Determine the [X, Y] coordinate at the center of the cell enclosing the given text.  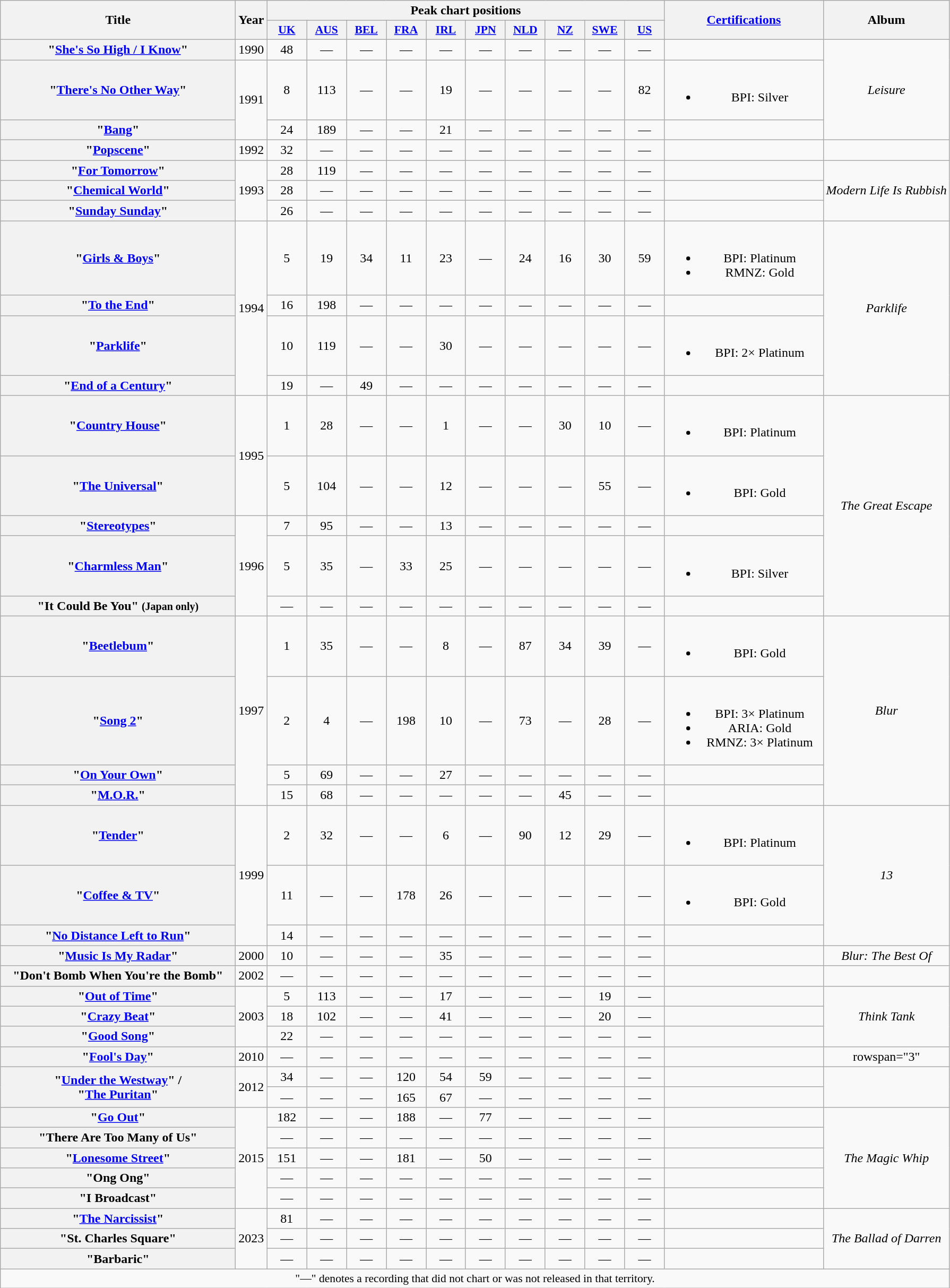
189 [327, 130]
JPN [485, 30]
165 [407, 1097]
77 [485, 1117]
"Lonesome Street" [118, 1158]
95 [327, 526]
"There's No Other Way" [118, 89]
1996 [252, 566]
Think Tank [886, 1016]
US [644, 30]
1995 [252, 456]
"Parklife" [118, 345]
"No Distance Left to Run" [118, 935]
2012 [252, 1087]
"Music Is My Radar" [118, 956]
IRL [446, 30]
"Tender" [118, 836]
22 [287, 1036]
1999 [252, 875]
"Good Song" [118, 1036]
Leisure [886, 89]
29 [605, 836]
rowspan="3" [886, 1057]
2015 [252, 1157]
"For Tomorrow" [118, 170]
"She's So High / I Know" [118, 49]
49 [366, 385]
"On Your Own" [118, 775]
1997 [252, 710]
NZ [565, 30]
45 [565, 795]
55 [605, 485]
"To the End" [118, 305]
"There Are Too Many of Us" [118, 1137]
"Fool's Day" [118, 1057]
FRA [407, 30]
182 [287, 1117]
151 [287, 1158]
67 [446, 1097]
1993 [252, 191]
Album [886, 20]
73 [525, 721]
"It Could Be You" (Japan only) [118, 606]
SWE [605, 30]
68 [327, 795]
"Don't Bomb When You're the Bomb" [118, 976]
15 [287, 795]
"Sunday Sunday" [118, 211]
Blur [886, 710]
33 [407, 566]
27 [446, 775]
"Under the Westway" /"The Puritan" [118, 1087]
20 [605, 1016]
"The Universal" [118, 485]
"Out of Time" [118, 996]
BEL [366, 30]
23 [446, 258]
2010 [252, 1057]
1991 [252, 100]
181 [407, 1158]
50 [485, 1158]
"Popscene" [118, 150]
39 [605, 646]
4 [327, 721]
"Girls & Boys" [118, 258]
UK [287, 30]
"St. Charles Square" [118, 1239]
2003 [252, 1016]
21 [446, 130]
"Charmless Man" [118, 566]
18 [287, 1016]
104 [327, 485]
14 [287, 935]
69 [327, 775]
NLD [525, 30]
48 [287, 49]
1990 [252, 49]
"M.O.R." [118, 795]
"Go Out" [118, 1117]
120 [407, 1077]
Title [118, 20]
"Bang" [118, 130]
82 [644, 89]
Parklife [886, 308]
BPI: 2× Platinum [744, 345]
90 [525, 836]
"Stereotypes" [118, 526]
2000 [252, 956]
"Barbaric" [118, 1259]
"—" denotes a recording that did not chart or was not released in that territory. [476, 1278]
1992 [252, 150]
BPI: 3× PlatinumARIA: GoldRMNZ: 3× Platinum [744, 721]
"End of a Century" [118, 385]
AUS [327, 30]
"Chemical World" [118, 191]
54 [446, 1077]
1994 [252, 308]
6 [446, 836]
"Song 2" [118, 721]
102 [327, 1016]
7 [287, 526]
"The Narcissist" [118, 1218]
Year [252, 20]
"I Broadcast" [118, 1198]
17 [446, 996]
178 [407, 895]
The Great Escape [886, 505]
"Country House" [118, 426]
Modern Life Is Rubbish [886, 191]
"Coffee & TV" [118, 895]
The Ballad of Darren [886, 1239]
"Ong Ong" [118, 1178]
The Magic Whip [886, 1157]
2023 [252, 1239]
"Crazy Beat" [118, 1016]
25 [446, 566]
2002 [252, 976]
"Beetlebum" [118, 646]
Blur: The Best Of [886, 956]
188 [407, 1117]
87 [525, 646]
41 [446, 1016]
Certifications [744, 20]
BPI: PlatinumRMNZ: Gold [744, 258]
Peak chart positions [466, 11]
81 [287, 1218]
